Search for the cell housing the specified text and yield its (x, y) center coordinate. 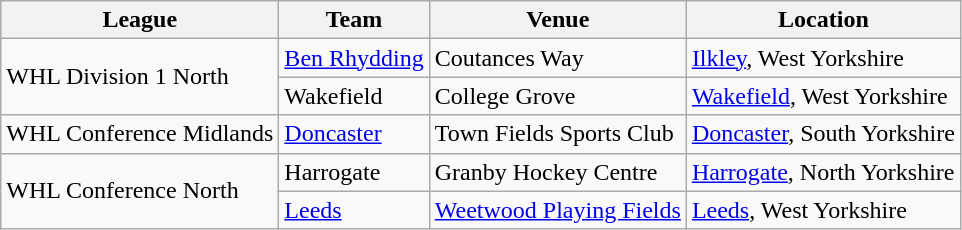
Coutances Way (558, 58)
Team (354, 20)
Weetwood Playing Fields (558, 210)
Venue (558, 20)
WHL Conference Midlands (140, 134)
WHL Division 1 North (140, 77)
College Grove (558, 96)
Harrogate (354, 172)
Leeds, West Yorkshire (823, 210)
Location (823, 20)
Ilkley, West Yorkshire (823, 58)
Harrogate, North Yorkshire (823, 172)
Granby Hockey Centre (558, 172)
WHL Conference North (140, 191)
League (140, 20)
Ben Rhydding (354, 58)
Wakefield, West Yorkshire (823, 96)
Doncaster (354, 134)
Wakefield (354, 96)
Doncaster, South Yorkshire (823, 134)
Leeds (354, 210)
Town Fields Sports Club (558, 134)
